For the text-containing cell, return its midpoint in (x, y) coordinate format. 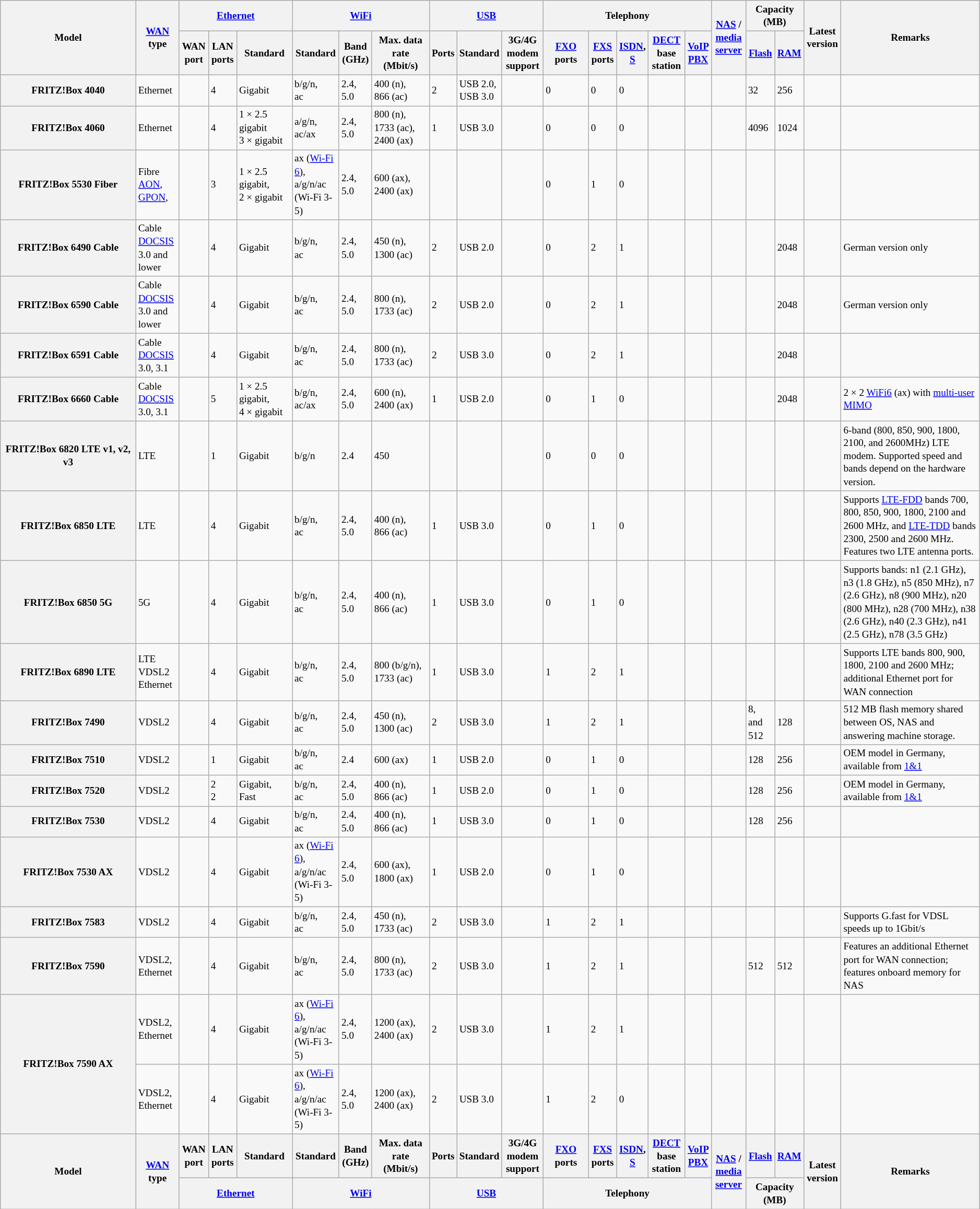
FRITZ!Box 6590 Cable (68, 305)
1 × 2.5 gigabit3 × gigabit (264, 128)
FRITZ!Box 6660 Cable (68, 399)
2 × 2 WiFi6 (ax) with multi-user MIMO (911, 399)
FRITZ!Box 4060 (68, 128)
4096 (760, 128)
Supports LTE bands 800, 900, 1800, 2100 and 2600 MHz; additional Ethernet port for WAN connection (911, 672)
VDSL2, Ethernet (158, 966)
1 × 2.5 gigabit, 2 × gigabit (264, 184)
Features an additional Ethernet port for WAN connection; features onboard memory for NAS (911, 966)
FRITZ!Box 6490 Cable (68, 248)
22 (222, 791)
Fibre AON, GPON, (158, 184)
5G (158, 603)
FRITZ!Box 6850 5G (68, 603)
32 (760, 91)
a/g/n, ac/ax (316, 128)
FRITZ!Box 4040 (68, 91)
FRITZ!Box 7510 (68, 759)
1 × 2.5 gigabit, 4 × gigabit (264, 399)
Gigabit, Fast (264, 791)
3 (222, 184)
800 (b/g/n), 1733 (ac) (400, 672)
600 (ax), 2400 (ax) (400, 184)
800 (n), 1733 (ac), 2400 (ax) (400, 128)
FRITZ!Box 6850 LTE (68, 526)
FRITZ!Box 7583 (68, 922)
FRITZ!Box 7530 AX (68, 872)
450 (400, 456)
FRITZ!Box 7590 AX (68, 1064)
FRITZ!Box 7590 (68, 966)
LTEVDSL2Ethernet (158, 672)
5 (222, 399)
600 (ax), 1800 (ax) (400, 872)
b/g/n, ac/ax (316, 399)
USB 2.0, USB 3.0 (479, 91)
FRITZ!Box 5530 Fiber (68, 184)
b/g/n (316, 456)
8, and 512 (760, 722)
FRITZ!Box 6890 LTE (68, 672)
1024 (789, 128)
600 (ax) (400, 759)
FRITZ!Box 6820 LTE v1, v2, v3 (68, 456)
Supports LTE-FDD bands 700, 800, 850, 900, 1800, 2100 and 2600 MHz, and LTE-TDD bands 2300, 2500 and 2600 MHz. Features two LTE antenna ports. (911, 526)
Supports G.fast for VDSL speeds up to 1Gbit/s (911, 922)
FRITZ!Box 7490 (68, 722)
FRITZ!Box 7530 (68, 821)
FRITZ!Box 7520 (68, 791)
6-band (800, 850, 900, 1800, 2100, and 2600MHz) LTE modem. Supported speed and bands depend on the hardware version. (911, 456)
FRITZ!Box 6591 Cable (68, 355)
512 MB flash memory shared between OS, NAS and answering machine storage. (911, 722)
600 (n), 2400 (ax) (400, 399)
450 (n), 1733 (ac) (400, 922)
